From the cell containing the given text, extract its center point as (x, y) coordinate. 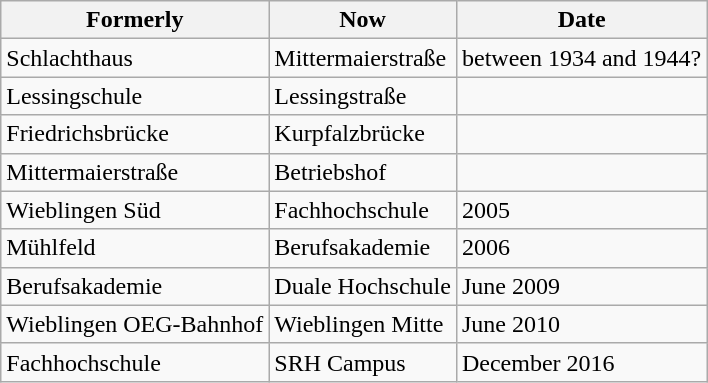
June 2009 (581, 286)
Now (363, 20)
Kurpfalzbrücke (363, 134)
between 1934 and 1944? (581, 58)
2006 (581, 248)
2005 (581, 210)
Date (581, 20)
Schlachthaus (135, 58)
Wieblingen Mitte (363, 324)
Friedrichsbrücke (135, 134)
Mühlfeld (135, 248)
June 2010 (581, 324)
SRH Campus (363, 362)
December 2016 (581, 362)
Wieblingen OEG-Bahnhof (135, 324)
Formerly (135, 20)
Wieblingen Süd (135, 210)
Duale Hochschule (363, 286)
Lessingschule (135, 96)
Betriebshof (363, 172)
Lessingstraße (363, 96)
